Output the [X, Y] coordinate of the center of the cell containing the given text.  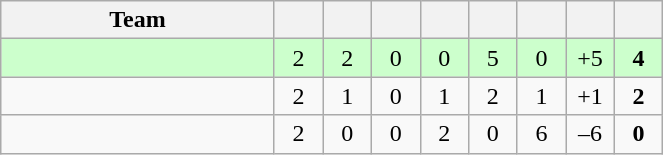
Team [138, 20]
4 [638, 58]
+1 [590, 96]
6 [542, 134]
5 [494, 58]
+5 [590, 58]
–6 [590, 134]
